Capture the cell that displays the provided text and extract its [X, Y] central coordinate. 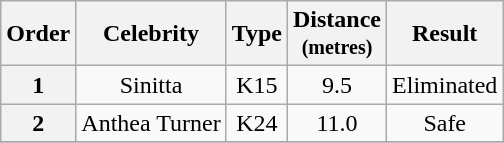
K24 [256, 123]
9.5 [336, 85]
Sinitta [151, 85]
Result [445, 34]
Safe [445, 123]
Order [38, 34]
Eliminated [445, 85]
K15 [256, 85]
Celebrity [151, 34]
1 [38, 85]
2 [38, 123]
11.0 [336, 123]
Distance(metres) [336, 34]
Type [256, 34]
Anthea Turner [151, 123]
